For the text-containing cell, return its midpoint in (x, y) coordinate format. 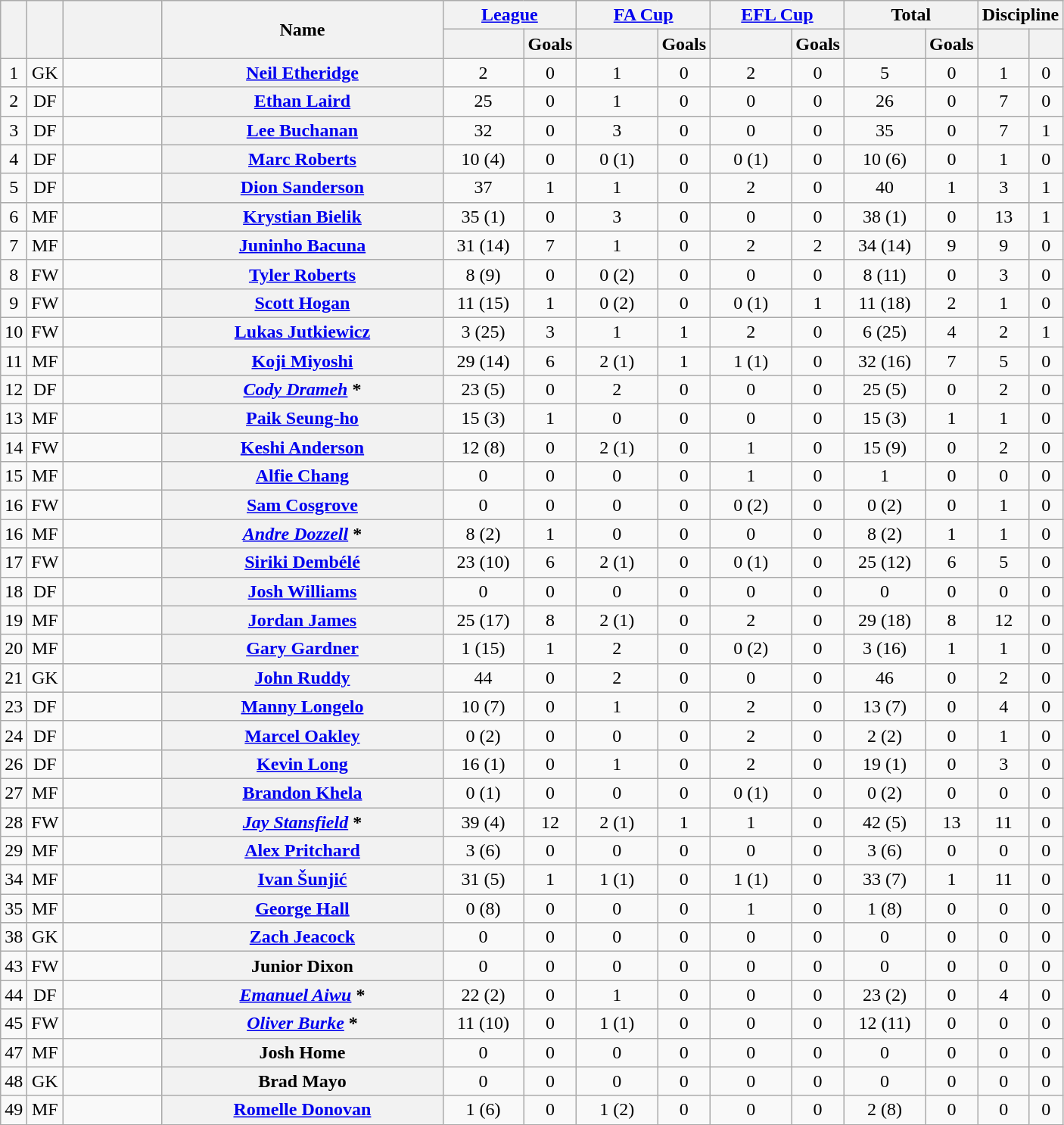
33 (7) (884, 880)
11 (10) (483, 1024)
Brad Mayo (303, 1081)
2 (2) (884, 735)
25 (483, 101)
Junior Dixon (303, 966)
1 (8) (884, 908)
Siriki Dembélé (303, 562)
32 (483, 130)
12 (8) (483, 447)
12 (11) (884, 1024)
Jordan James (303, 620)
49 (14, 1110)
34 (14) (884, 245)
25 (17) (483, 620)
Andre Dozzell * (303, 534)
25 (12) (884, 562)
FA Cup (643, 15)
0 (8) (483, 908)
Ivan Šunjić (303, 880)
46 (884, 678)
10 (14, 332)
Lukas Jutkiewicz (303, 332)
11 (18) (884, 303)
8 (9) (483, 274)
43 (14, 966)
14 (14, 447)
Ethan Laird (303, 101)
32 (16) (884, 361)
1 (2) (618, 1110)
Lee Buchanan (303, 130)
Brandon Khela (303, 793)
35 (1) (483, 217)
34 (14, 880)
42 (5) (884, 821)
George Hall (303, 908)
29 (14) (483, 361)
Manny Longelo (303, 706)
Alex Pritchard (303, 851)
25 (5) (884, 390)
17 (14, 562)
13 (7) (884, 706)
48 (14, 1081)
Romelle Donovan (303, 1110)
19 (14, 620)
31 (14) (483, 245)
10 (4) (483, 159)
Keshi Anderson (303, 447)
3 (25) (483, 332)
Oliver Burke * (303, 1024)
Neil Etheridge (303, 73)
3 (16) (884, 649)
Alfie Chang (303, 476)
18 (14, 591)
Kevin Long (303, 764)
1 (6) (483, 1110)
Name (303, 30)
Scott Hogan (303, 303)
Total (911, 15)
27 (14, 793)
19 (1) (884, 764)
20 (14, 649)
Paik Seung-ho (303, 419)
38 (1) (884, 217)
John Ruddy (303, 678)
Dion Sanderson (303, 188)
15 (9) (884, 447)
Krystian Bielik (303, 217)
37 (483, 188)
Sam Cosgrove (303, 505)
Josh Williams (303, 591)
8 (11) (884, 274)
24 (14, 735)
1 (15) (483, 649)
28 (14, 821)
Juninho Bacuna (303, 245)
Josh Home (303, 1052)
29 (18) (884, 620)
Marcel Oakley (303, 735)
League (510, 15)
6 (25) (884, 332)
22 (2) (483, 995)
Tyler Roberts (303, 274)
23 (10) (483, 562)
10 (6) (884, 159)
39 (4) (483, 821)
21 (14, 678)
23 (2) (884, 995)
Zach Jeacock (303, 937)
45 (14, 1024)
Gary Gardner (303, 649)
47 (14, 1052)
Koji Miyoshi (303, 361)
Cody Drameh * (303, 390)
29 (14, 851)
23 (5) (483, 390)
16 (1) (483, 764)
2 (8) (884, 1110)
Marc Roberts (303, 159)
Jay Stansfield * (303, 821)
23 (14, 706)
10 (7) (483, 706)
11 (15) (483, 303)
Discipline (1020, 15)
38 (14, 937)
40 (884, 188)
31 (5) (483, 880)
15 (14, 476)
Emanuel Aiwu * (303, 995)
EFL Cup (778, 15)
